Pinpoint the cell where the given text exists, returning its [x, y] midpoint coordinate. 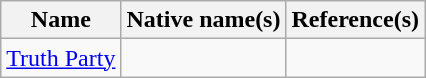
Name [61, 20]
Reference(s) [356, 20]
Truth Party [61, 58]
Native name(s) [204, 20]
